Output the (x, y) coordinate of the center of the cell containing the given text.  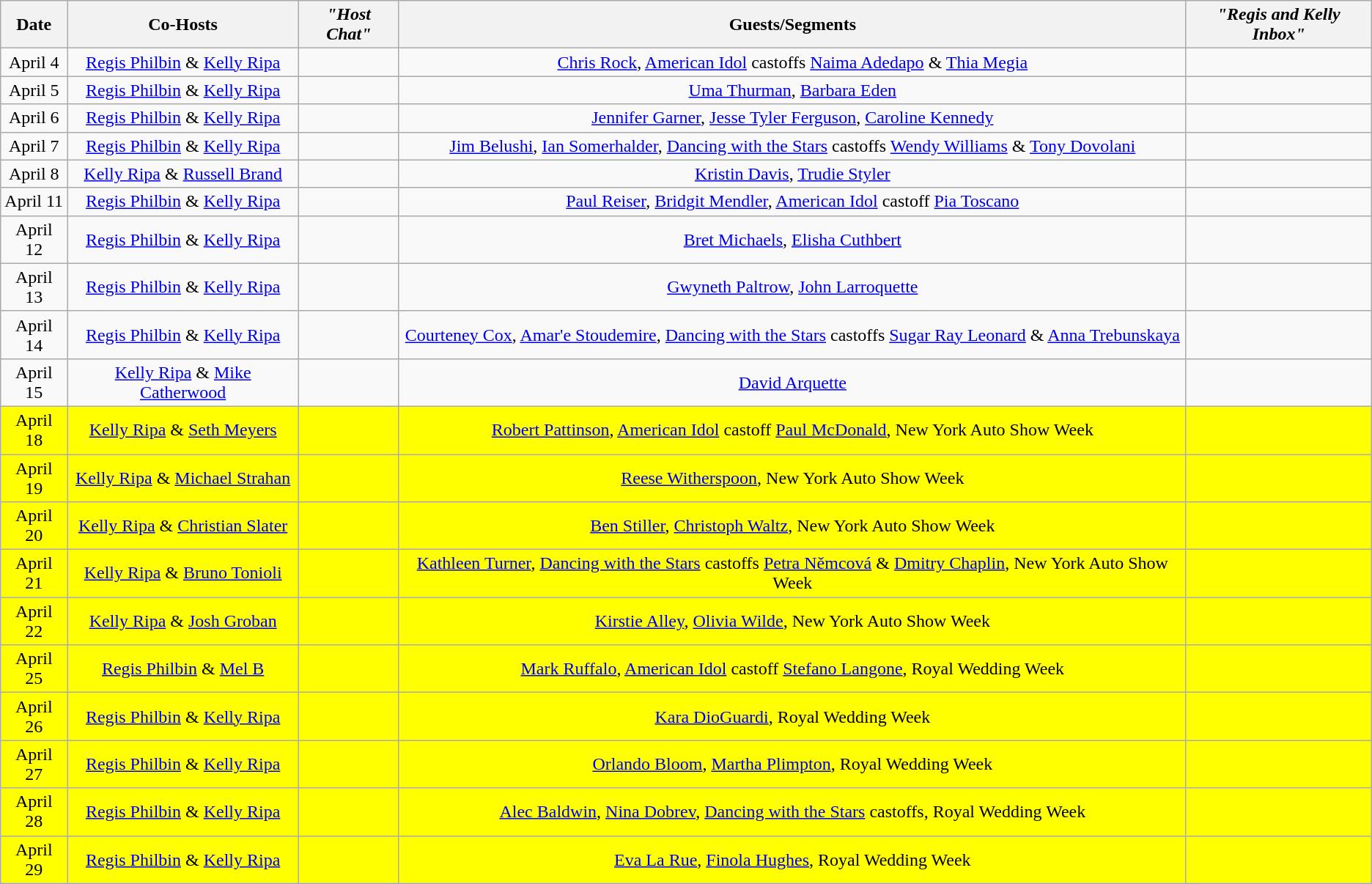
Bret Michaels, Elisha Cuthbert (792, 239)
Regis Philbin & Mel B (183, 668)
Gwyneth Paltrow, John Larroquette (792, 287)
David Arquette (792, 383)
Kara DioGuardi, Royal Wedding Week (792, 717)
April 8 (34, 174)
April 13 (34, 287)
April 20 (34, 526)
Kelly Ripa & Bruno Tonioli (183, 573)
April 11 (34, 202)
Robert Pattinson, American Idol castoff Paul McDonald, New York Auto Show Week (792, 430)
Mark Ruffalo, American Idol castoff Stefano Langone, Royal Wedding Week (792, 668)
April 27 (34, 764)
April 21 (34, 573)
April 14 (34, 334)
"Regis and Kelly Inbox" (1278, 25)
Paul Reiser, Bridgit Mendler, American Idol castoff Pia Toscano (792, 202)
Kristin Davis, Trudie Styler (792, 174)
April 6 (34, 118)
Kirstie Alley, Olivia Wilde, New York Auto Show Week (792, 622)
April 7 (34, 146)
April 4 (34, 62)
April 18 (34, 430)
April 19 (34, 478)
Jim Belushi, Ian Somerhalder, Dancing with the Stars castoffs Wendy Williams & Tony Dovolani (792, 146)
Chris Rock, American Idol castoffs Naima Adedapo & Thia Megia (792, 62)
Reese Witherspoon, New York Auto Show Week (792, 478)
Kelly Ripa & Mike Catherwood (183, 383)
April 25 (34, 668)
April 26 (34, 717)
Kelly Ripa & Michael Strahan (183, 478)
Eva La Rue, Finola Hughes, Royal Wedding Week (792, 859)
Kelly Ripa & Christian Slater (183, 526)
April 15 (34, 383)
Kelly Ripa & Josh Groban (183, 622)
Ben Stiller, Christoph Waltz, New York Auto Show Week (792, 526)
Co-Hosts (183, 25)
April 22 (34, 622)
Orlando Bloom, Martha Plimpton, Royal Wedding Week (792, 764)
Kathleen Turner, Dancing with the Stars castoffs Petra Němcová & Dmitry Chaplin, New York Auto Show Week (792, 573)
Kelly Ripa & Russell Brand (183, 174)
April 29 (34, 859)
Kelly Ripa & Seth Meyers (183, 430)
Date (34, 25)
Uma Thurman, Barbara Eden (792, 90)
April 5 (34, 90)
Guests/Segments (792, 25)
"Host Chat" (349, 25)
Jennifer Garner, Jesse Tyler Ferguson, Caroline Kennedy (792, 118)
Alec Baldwin, Nina Dobrev, Dancing with the Stars castoffs, Royal Wedding Week (792, 812)
April 28 (34, 812)
April 12 (34, 239)
Courteney Cox, Amar'e Stoudemire, Dancing with the Stars castoffs Sugar Ray Leonard & Anna Trebunskaya (792, 334)
